For the text-containing cell, return its midpoint in [X, Y] coordinate format. 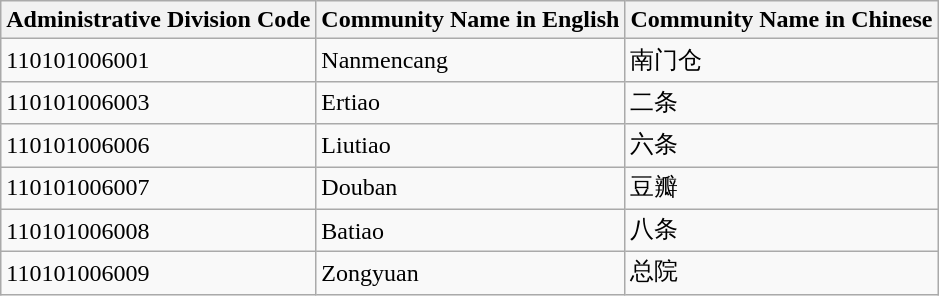
Zongyuan [470, 274]
六条 [782, 146]
二条 [782, 102]
110101006007 [158, 188]
Community Name in Chinese [782, 20]
110101006001 [158, 60]
Ertiao [470, 102]
Nanmencang [470, 60]
Liutiao [470, 146]
110101006009 [158, 274]
八条 [782, 230]
总院 [782, 274]
Batiao [470, 230]
Douban [470, 188]
豆瓣 [782, 188]
110101006006 [158, 146]
Administrative Division Code [158, 20]
110101006008 [158, 230]
南门仓 [782, 60]
Community Name in English [470, 20]
110101006003 [158, 102]
